Scan for the cell matching the given text and deliver its (X, Y) coordinate at center. 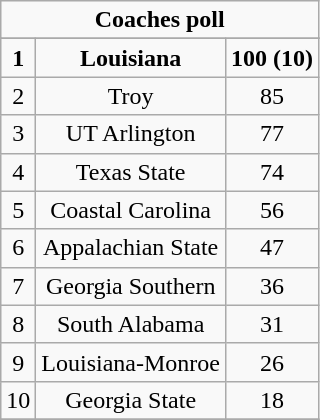
100 (10) (272, 58)
South Alabama (131, 324)
Troy (131, 96)
5 (18, 210)
47 (272, 248)
4 (18, 172)
3 (18, 134)
Appalachian State (131, 248)
7 (18, 286)
74 (272, 172)
8 (18, 324)
1 (18, 58)
Louisiana-Monroe (131, 362)
85 (272, 96)
Louisiana (131, 58)
31 (272, 324)
Coaches poll (160, 20)
18 (272, 400)
2 (18, 96)
6 (18, 248)
Georgia State (131, 400)
10 (18, 400)
36 (272, 286)
56 (272, 210)
UT Arlington (131, 134)
77 (272, 134)
9 (18, 362)
Texas State (131, 172)
26 (272, 362)
Coastal Carolina (131, 210)
Georgia Southern (131, 286)
